From the cell containing the given text, extract its center point as (X, Y) coordinate. 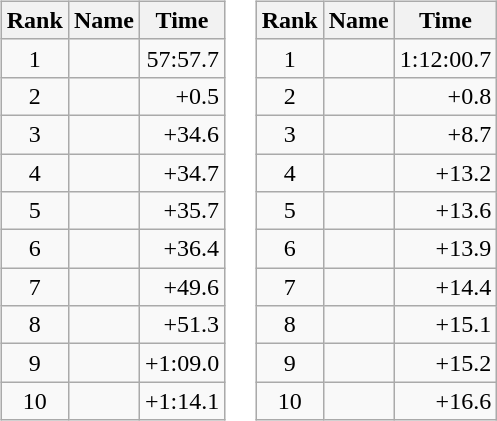
1:12:00.7 (445, 58)
+13.9 (445, 249)
+1:09.0 (182, 363)
+15.2 (445, 363)
+13.6 (445, 211)
+8.7 (445, 134)
+51.3 (182, 325)
+0.5 (182, 96)
+35.7 (182, 211)
+34.6 (182, 134)
+49.6 (182, 287)
+13.2 (445, 173)
+34.7 (182, 173)
+1:14.1 (182, 401)
+16.6 (445, 401)
+14.4 (445, 287)
+36.4 (182, 249)
57:57.7 (182, 58)
+0.8 (445, 96)
+15.1 (445, 325)
